Determine the (X, Y) coordinate at the center of the cell enclosing the given text.  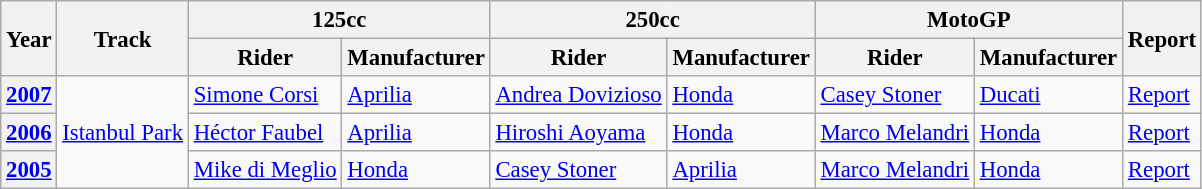
Mike di Meglio (265, 170)
Simone Corsi (265, 95)
Istanbul Park (122, 132)
125cc (339, 20)
Ducati (1048, 95)
2006 (29, 133)
250cc (652, 20)
Hiroshi Aoyama (578, 133)
2005 (29, 170)
Andrea Dovizioso (578, 95)
2007 (29, 95)
Héctor Faubel (265, 133)
MotoGP (968, 20)
Year (29, 38)
Track (122, 38)
